For the text-containing cell, return its midpoint in [x, y] coordinate format. 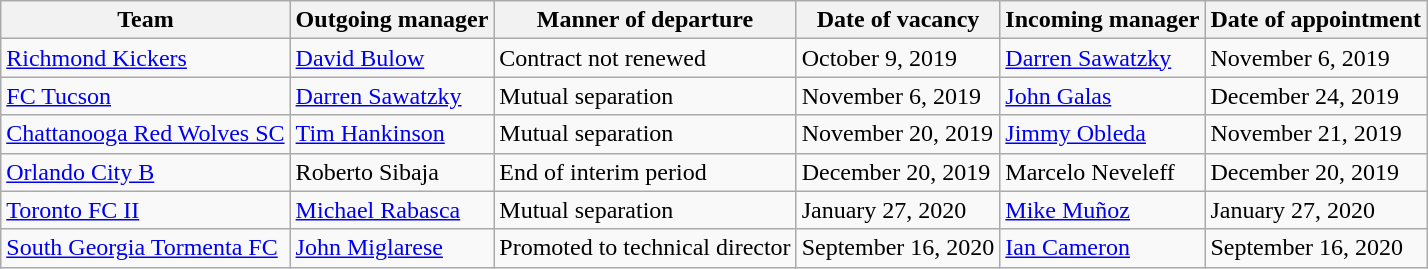
Ian Cameron [1102, 248]
Toronto FC II [146, 210]
December 24, 2019 [1316, 96]
Richmond Kickers [146, 58]
Date of vacancy [898, 20]
October 9, 2019 [898, 58]
Marcelo Neveleff [1102, 172]
FC Tucson [146, 96]
End of interim period [645, 172]
Michael Rabasca [392, 210]
John Miglarese [392, 248]
John Galas [1102, 96]
November 21, 2019 [1316, 134]
Manner of departure [645, 20]
Contract not renewed [645, 58]
Orlando City B [146, 172]
November 20, 2019 [898, 134]
Team [146, 20]
Tim Hankinson [392, 134]
Roberto Sibaja [392, 172]
Chattanooga Red Wolves SC [146, 134]
South Georgia Tormenta FC [146, 248]
Date of appointment [1316, 20]
David Bulow [392, 58]
Mike Muñoz [1102, 210]
Outgoing manager [392, 20]
Jimmy Obleda [1102, 134]
Promoted to technical director [645, 248]
Incoming manager [1102, 20]
